For the text-containing cell, return its midpoint in [x, y] coordinate format. 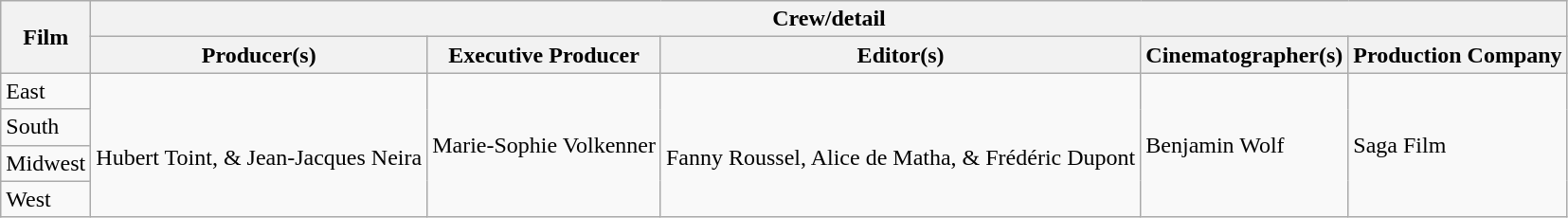
Benjamin Wolf [1245, 145]
Production Company [1457, 55]
Midwest [45, 163]
South [45, 127]
Hubert Toint, & Jean-Jacques Neira [260, 145]
Crew/detail [829, 19]
Film [45, 37]
Editor(s) [900, 55]
Fanny Roussel, Alice de Matha, & Frédéric Dupont [900, 145]
Executive Producer [544, 55]
West [45, 199]
Producer(s) [260, 55]
Marie-Sophie Volkenner [544, 145]
East [45, 91]
Saga Film [1457, 145]
Cinematographer(s) [1245, 55]
